Return [X, Y] of the center of cell containing provided text 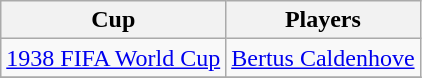
Cup [114, 20]
1938 FIFA World Cup [114, 58]
Players [323, 20]
Bertus Caldenhove [323, 58]
